For the text-containing cell, return its midpoint in (X, Y) coordinate format. 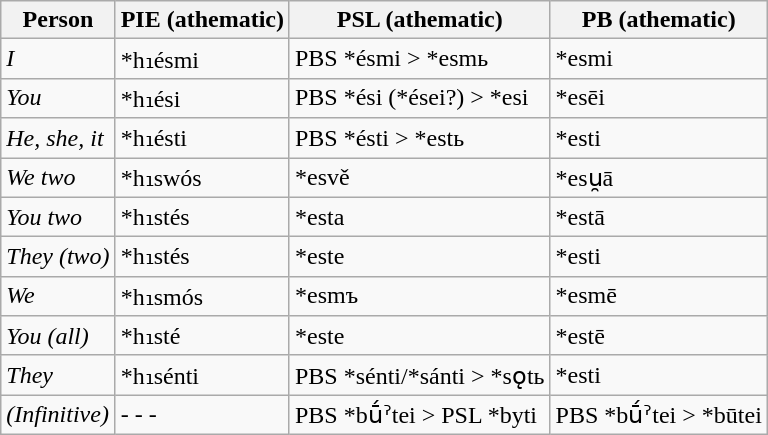
*estē (658, 336)
He, she, it (58, 138)
They (58, 375)
*esmъ (420, 296)
PBS *bū́ˀtei > *būtei (658, 415)
*esmē (658, 296)
*h₁smós (202, 296)
PBS *sénti/*sánti > *sǫtь (420, 375)
You (58, 98)
We (58, 296)
*h₁ésmi (202, 59)
*h₁swós (202, 178)
I (58, 59)
PIE (athematic) (202, 20)
We two (58, 178)
PB (athematic) (658, 20)
*h₁sté (202, 336)
*h₁ési (202, 98)
(Infinitive) (58, 415)
You two (58, 217)
You (all) (58, 336)
*h₁sénti (202, 375)
*estā (658, 217)
*esmi (658, 59)
*esvě (420, 178)
PBS *bū́ˀtei > PSL *byti (420, 415)
PBS *ésmi > *esmь (420, 59)
*h₁ésti (202, 138)
*esu̯ā (658, 178)
*esēi (658, 98)
*esta (420, 217)
PSL (athematic) (420, 20)
PBS *ési (*ései?) > *esi (420, 98)
PBS *ésti > *estь (420, 138)
They (two) (58, 257)
Person (58, 20)
- - - (202, 415)
